Search for the cell housing the specified text and yield its [X, Y] center coordinate. 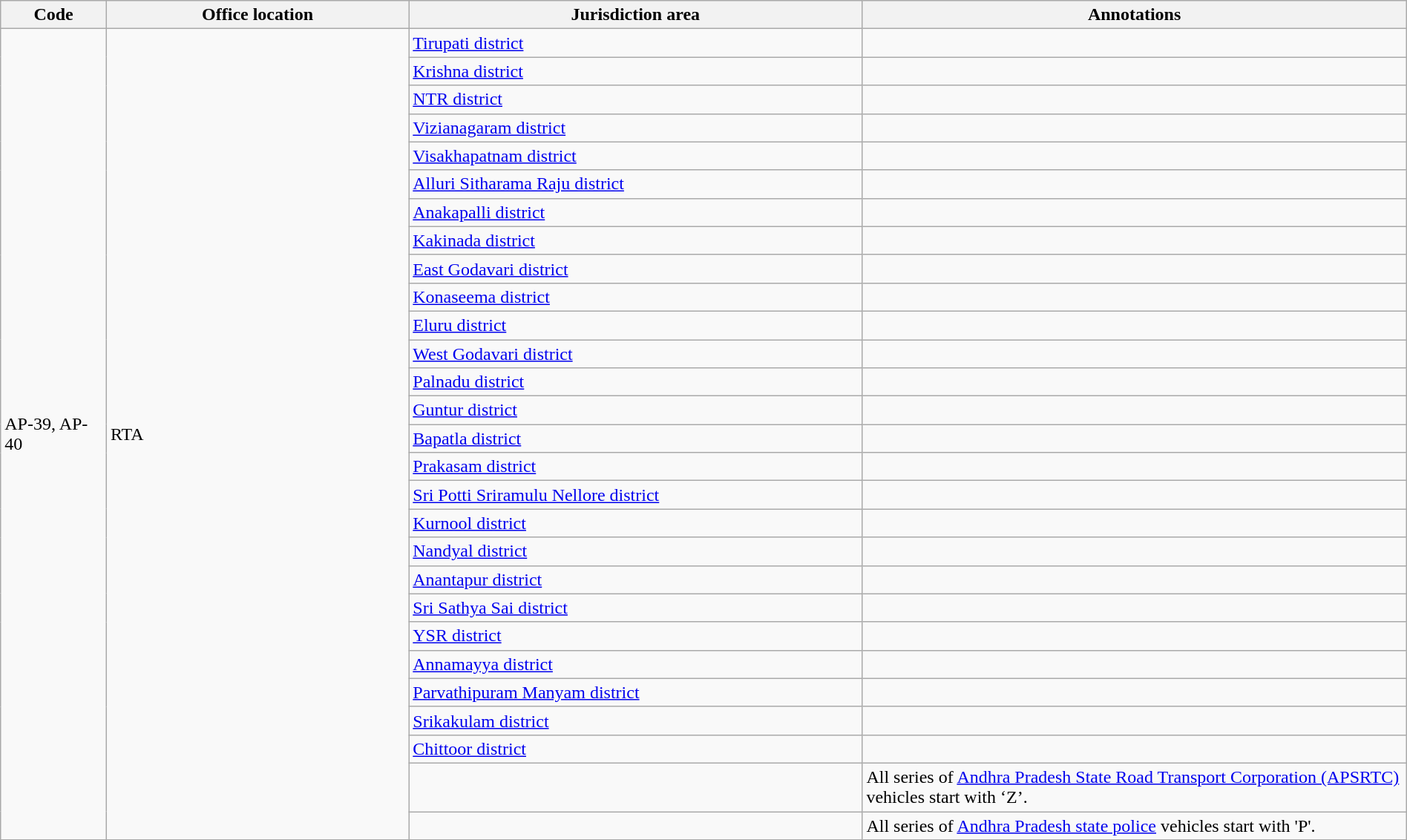
Vizianagaram district [635, 128]
All series of Andhra Pradesh State Road Transport Corporation (APSRTC) vehicles start with ‘Z’. [1134, 787]
Eluru district [635, 325]
Prakasam district [635, 467]
Anakapalli district [635, 212]
NTR district [635, 99]
Kurnool district [635, 523]
Code [53, 15]
Srikakulam district [635, 721]
Sri Sathya Sai district [635, 608]
Nandyal district [635, 551]
All series of Andhra Pradesh state police vehicles start with 'P'. [1134, 826]
Annotations [1134, 15]
Konaseema district [635, 297]
Alluri Sitharama Raju district [635, 184]
AP-39, AP-40 [53, 435]
Chittoor district [635, 749]
Tirupati district [635, 43]
YSR district [635, 636]
Sri Potti Sriramulu Nellore district [635, 495]
RTA [257, 435]
Annamayya district [635, 664]
Jurisdiction area [635, 15]
Anantapur district [635, 580]
Guntur district [635, 410]
Office location [257, 15]
Kakinada district [635, 240]
Palnadu district [635, 382]
Krishna district [635, 71]
Parvathipuram Manyam district [635, 692]
Bapatla district [635, 439]
Visakhapatnam district [635, 156]
West Godavari district [635, 354]
East Godavari district [635, 269]
